Extract the [X, Y] coordinate from the center of the cell holding the provided text.  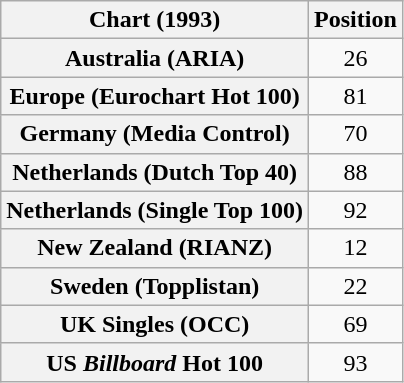
88 [356, 172]
70 [356, 134]
New Zealand (RIANZ) [155, 248]
Germany (Media Control) [155, 134]
UK Singles (OCC) [155, 324]
Australia (ARIA) [155, 58]
US Billboard Hot 100 [155, 362]
69 [356, 324]
93 [356, 362]
26 [356, 58]
22 [356, 286]
Chart (1993) [155, 20]
Europe (Eurochart Hot 100) [155, 96]
Netherlands (Single Top 100) [155, 210]
Netherlands (Dutch Top 40) [155, 172]
81 [356, 96]
Position [356, 20]
12 [356, 248]
92 [356, 210]
Sweden (Topplistan) [155, 286]
